Scan for the cell matching the given text and deliver its (x, y) coordinate at center. 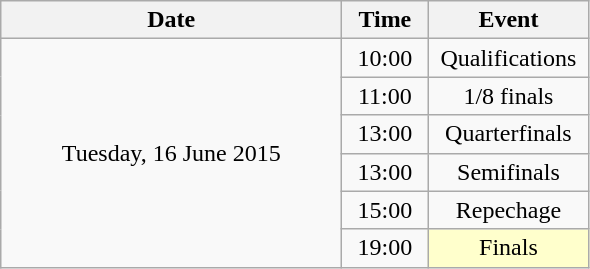
Semifinals (508, 172)
11:00 (385, 96)
Time (385, 20)
Tuesday, 16 June 2015 (172, 153)
Date (172, 20)
Qualifications (508, 58)
Finals (508, 248)
Repechage (508, 210)
10:00 (385, 58)
Event (508, 20)
15:00 (385, 210)
1/8 finals (508, 96)
Quarterfinals (508, 134)
19:00 (385, 248)
